Detect which cell encompasses the target text, then output its [X, Y] center coordinate. 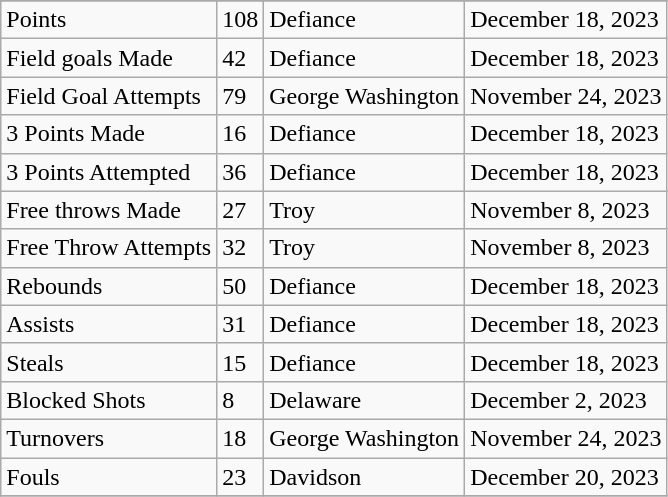
December 20, 2023 [566, 477]
Points [109, 20]
8 [240, 400]
Fouls [109, 477]
79 [240, 96]
Turnovers [109, 438]
23 [240, 477]
42 [240, 58]
32 [240, 248]
Field goals Made [109, 58]
36 [240, 172]
Blocked Shots [109, 400]
Assists [109, 324]
27 [240, 210]
Steals [109, 362]
50 [240, 286]
108 [240, 20]
December 2, 2023 [566, 400]
Free throws Made [109, 210]
31 [240, 324]
Rebounds [109, 286]
Free Throw Attempts [109, 248]
16 [240, 134]
3 Points Made [109, 134]
Davidson [364, 477]
Field Goal Attempts [109, 96]
15 [240, 362]
3 Points Attempted [109, 172]
18 [240, 438]
Delaware [364, 400]
